Determine the (X, Y) coordinate at the center of the cell enclosing the given text.  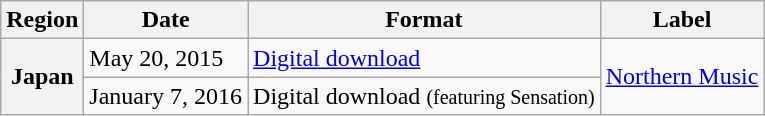
May 20, 2015 (166, 58)
Region (42, 20)
Label (682, 20)
Digital download (featuring Sensation) (424, 96)
Digital download (424, 58)
Format (424, 20)
Japan (42, 77)
Northern Music (682, 77)
Date (166, 20)
January 7, 2016 (166, 96)
